Scan for the cell matching the given text and deliver its (X, Y) coordinate at center. 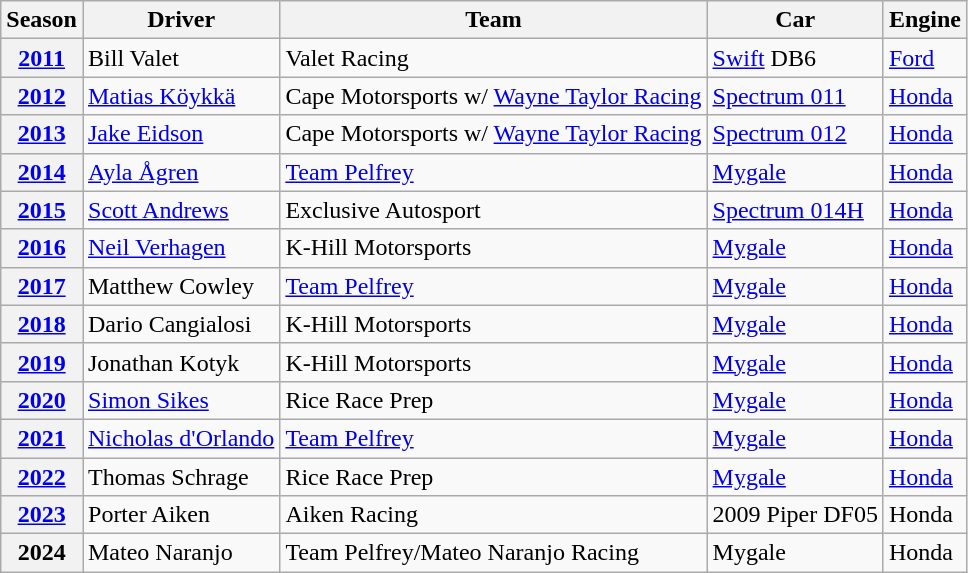
Jake Eidson (180, 134)
Thomas Schrage (180, 477)
2016 (42, 248)
2019 (42, 362)
Team (494, 20)
Valet Racing (494, 58)
Matthew Cowley (180, 286)
Nicholas d'Orlando (180, 438)
2022 (42, 477)
Matias Köykkä (180, 96)
Aiken Racing (494, 515)
2013 (42, 134)
2021 (42, 438)
Car (795, 20)
Simon Sikes (180, 400)
Ford (924, 58)
2012 (42, 96)
Porter Aiken (180, 515)
Spectrum 014H (795, 210)
Bill Valet (180, 58)
Engine (924, 20)
Season (42, 20)
Spectrum 011 (795, 96)
2017 (42, 286)
2023 (42, 515)
2015 (42, 210)
Neil Verhagen (180, 248)
Scott Andrews (180, 210)
2024 (42, 553)
2020 (42, 400)
2009 Piper DF05 (795, 515)
Jonathan Kotyk (180, 362)
2014 (42, 172)
Mateo Naranjo (180, 553)
2011 (42, 58)
Driver (180, 20)
Swift DB6 (795, 58)
Spectrum 012 (795, 134)
2018 (42, 324)
Ayla Ågren (180, 172)
Exclusive Autosport (494, 210)
Team Pelfrey/Mateo Naranjo Racing (494, 553)
Dario Cangialosi (180, 324)
